Determine the [X, Y] coordinate at the center of the cell enclosing the given text.  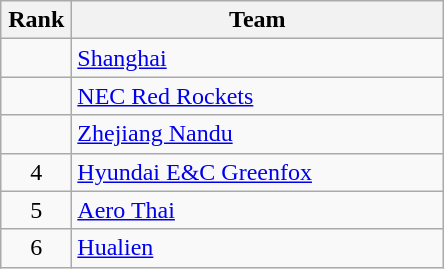
5 [36, 210]
Shanghai [258, 58]
6 [36, 248]
Zhejiang Nandu [258, 134]
4 [36, 172]
Hyundai E&C Greenfox [258, 172]
Rank [36, 20]
Team [258, 20]
Aero Thai [258, 210]
NEC Red Rockets [258, 96]
Hualien [258, 248]
